Provide the [X, Y] coordinate of the cell's center where the given text is located.  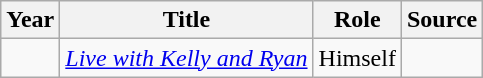
Year [30, 20]
Role [357, 20]
Title [186, 20]
Live with Kelly and Ryan [186, 58]
Himself [357, 58]
Source [442, 20]
